Extract the [X, Y] coordinate from the center of the cell holding the provided text.  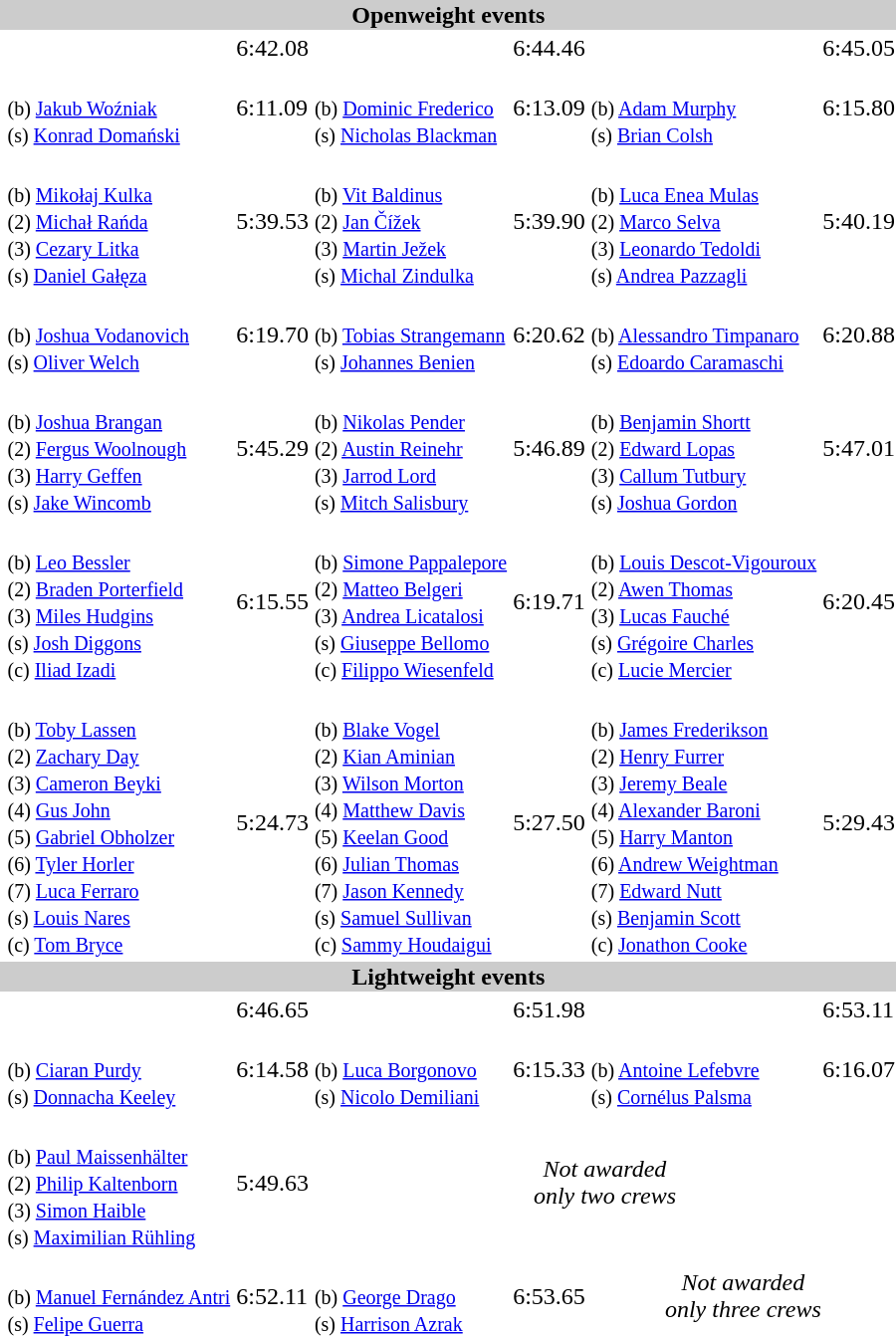
Openweight events [448, 15]
(b) Joshua Brangan(2) Fergus Woolnough(3) Harry Geffen(s) Jake Wincomb [119, 448]
(b) Mikołaj Kulka(2) Michał Rańda(3) Cezary Litka(s) Daniel Gałęza [119, 221]
6:15.33 [550, 1069]
6:46.65 [273, 1009]
(b) Antoine Lefebvre (s) Cornélus Palsma [703, 1069]
Not awardedonly two crews [604, 1183]
(b) Luca Borgonovo (s) Nicolo Demiliani [410, 1069]
(b) Toby Lassen(2) Zachary Day(3) Cameron Beyki(4) Gus John(5) Gabriel Obholzer(6) Tyler Horler(7) Luca Ferraro(s) Louis Nares(c) Tom Bryce [119, 822]
(b) Vit Baldinus(2) Jan Čížek(3) Martin Ježek(s) Michal Zindulka [410, 221]
(b) Dominic Frederico (s) Nicholas Blackman [410, 108]
5:45.29 [273, 448]
(b) Louis Descot-Vigouroux(2) Awen Thomas(3) Lucas Fauché(s) Grégoire Charles(c) Lucie Mercier [703, 601]
6:20.62 [550, 334]
6:11.09 [273, 108]
6:19.71 [550, 601]
(b) Simone Pappalepore(2) Matteo Belgeri(3) Andrea Licatalosi(s) Giuseppe Bellomo(c) Filippo Wiesenfeld [410, 601]
6:15.55 [273, 601]
(b) Tobias Strangemann (s) Johannes Benien [410, 334]
(b) Benjamin Shortt(2) Edward Lopas(3) Callum Tutbury(s) Joshua Gordon [703, 448]
5:24.73 [273, 822]
(b) Joshua Vodanovich (s) Oliver Welch [119, 334]
6:42.08 [273, 48]
6:14.58 [273, 1069]
Lightweight events [448, 977]
6:51.98 [550, 1009]
5:39.90 [550, 221]
5:46.89 [550, 448]
(b) Alessandro Timpanaro (s) Edoardo Caramaschi [703, 334]
(b) Adam Murphy (s) Brian Colsh [703, 108]
(b) Nikolas Pender(2) Austin Reinehr(3) Jarrod Lord(s) Mitch Salisbury [410, 448]
5:27.50 [550, 822]
(b) Jakub Woźniak (s) Konrad Domański [119, 108]
6:44.46 [550, 48]
(b) Paul Maissenhälter(2) Philip Kaltenborn(3) Simon Haible(s) Maximilian Rühling [119, 1183]
(b) Ciaran Purdy (s) Donnacha Keeley [119, 1069]
(b) Luca Enea Mulas(2) Marco Selva(3) Leonardo Tedoldi(s) Andrea Pazzagli [703, 221]
(b) Leo Bessler(2) Braden Porterfield(3) Miles Hudgins(s) Josh Diggons(c) Iliad Izadi [119, 601]
5:39.53 [273, 221]
6:19.70 [273, 334]
6:13.09 [550, 108]
5:49.63 [273, 1183]
